Pinpoint the cell where the given text exists, returning its (X, Y) midpoint coordinate. 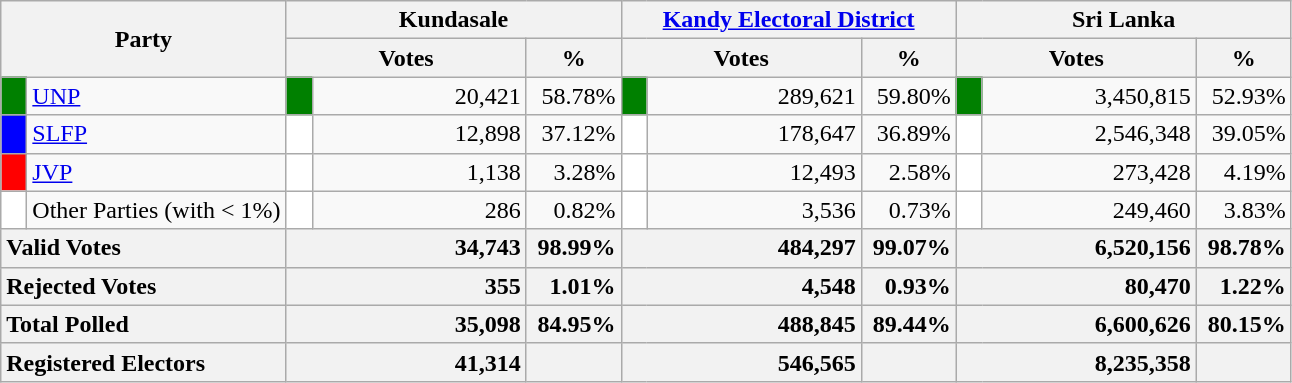
12,898 (419, 134)
3,536 (754, 210)
3,450,815 (1089, 96)
58.78% (574, 96)
0.73% (908, 210)
Party (144, 39)
2,546,348 (1089, 134)
36.89% (908, 134)
0.93% (908, 286)
1.22% (1244, 286)
80,470 (1076, 286)
UNP (156, 96)
JVP (156, 172)
84.95% (574, 324)
98.99% (574, 248)
2.58% (908, 172)
0.82% (574, 210)
6,600,626 (1076, 324)
273,428 (1089, 172)
Kandy Electoral District (788, 20)
4.19% (1244, 172)
6,520,156 (1076, 248)
20,421 (419, 96)
4,548 (741, 286)
1.01% (574, 286)
355 (406, 286)
37.12% (574, 134)
286 (419, 210)
Rejected Votes (144, 286)
59.80% (908, 96)
289,621 (754, 96)
8,235,358 (1076, 362)
35,098 (406, 324)
Registered Electors (144, 362)
12,493 (754, 172)
3.83% (1244, 210)
178,647 (754, 134)
3.28% (574, 172)
Valid Votes (144, 248)
99.07% (908, 248)
34,743 (406, 248)
1,138 (419, 172)
98.78% (1244, 248)
Total Polled (144, 324)
Other Parties (with < 1%) (156, 210)
41,314 (406, 362)
546,565 (741, 362)
80.15% (1244, 324)
249,460 (1089, 210)
SLFP (156, 134)
484,297 (741, 248)
Sri Lanka (1124, 20)
89.44% (908, 324)
52.93% (1244, 96)
488,845 (741, 324)
39.05% (1244, 134)
Kundasale (454, 20)
